Return [X, Y] of the center of cell containing provided text 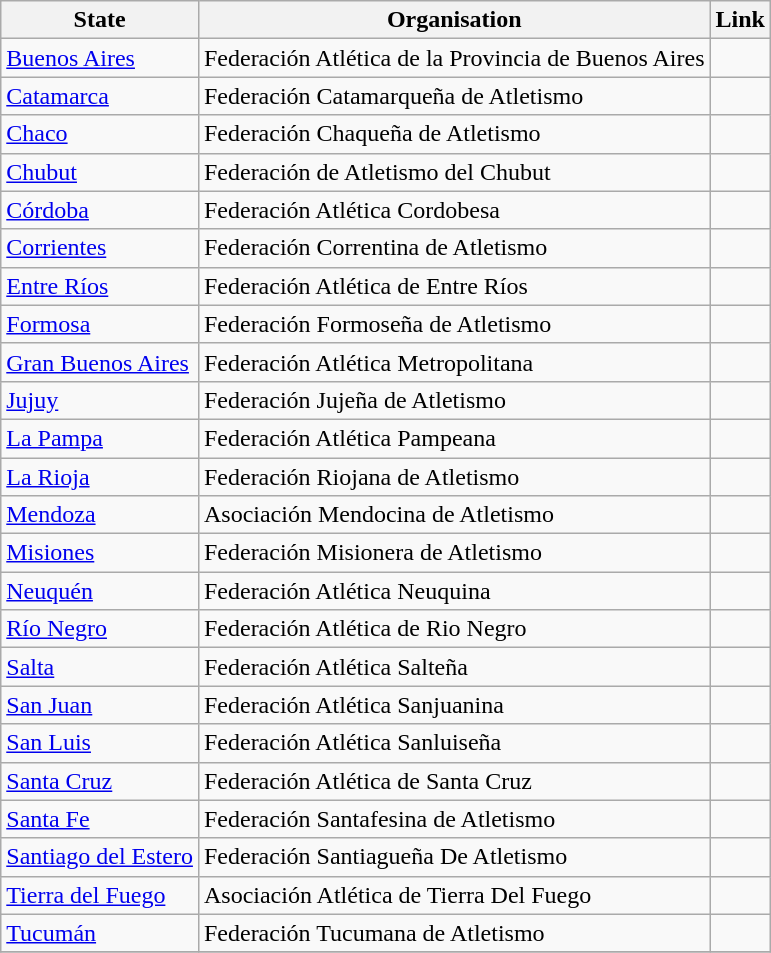
Federación Atlética Metropolitana [454, 362]
Misiones [100, 553]
Gran Buenos Aires [100, 362]
Neuquén [100, 591]
Link [740, 20]
Tierra del Fuego [100, 895]
La Rioja [100, 477]
Federación Tucumana de Atletismo [454, 933]
Jujuy [100, 400]
Santa Fe [100, 819]
Mendoza [100, 515]
Federación Chaqueña de Atletismo [454, 134]
Federación Atlética Cordobesa [454, 210]
Asociación Mendocina de Atletismo [454, 515]
Federación Riojana de Atletismo [454, 477]
Organisation [454, 20]
Federación Atlética Sanluiseña [454, 743]
Chaco [100, 134]
Federación Atlética Salteña [454, 667]
Córdoba [100, 210]
Formosa [100, 324]
Santiago del Estero [100, 857]
Federación Atlética Neuquina [454, 591]
Federación Atlética Sanjuanina [454, 705]
Catamarca [100, 96]
Federación Formoseña de Atletismo [454, 324]
Corrientes [100, 248]
Federación Atlética de Santa Cruz [454, 781]
Federación Correntina de Atletismo [454, 248]
Federación Atlética Pampeana [454, 438]
Federación de Atletismo del Chubut [454, 172]
San Luis [100, 743]
Federación Atlética de Rio Negro [454, 629]
Federación Santafesina de Atletismo [454, 819]
Entre Ríos [100, 286]
Federación Catamarqueña de Atletismo [454, 96]
Asociación Atlética de Tierra Del Fuego [454, 895]
Federación Santiagueña De Atletismo [454, 857]
Salta [100, 667]
State [100, 20]
Tucumán [100, 933]
Santa Cruz [100, 781]
Federación Jujeña de Atletismo [454, 400]
Chubut [100, 172]
Buenos Aires [100, 58]
Federación Misionera de Atletismo [454, 553]
San Juan [100, 705]
Federación Atlética de la Provincia de Buenos Aires [454, 58]
La Pampa [100, 438]
Río Negro [100, 629]
Federación Atlética de Entre Ríos [454, 286]
